For the text-containing cell, return its midpoint in [X, Y] coordinate format. 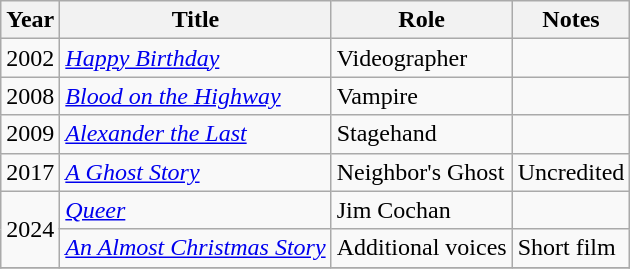
A Ghost Story [196, 172]
Role [422, 20]
2008 [30, 96]
An Almost Christmas Story [196, 248]
Happy Birthday [196, 58]
Videographer [422, 58]
2017 [30, 172]
2024 [30, 229]
Uncredited [571, 172]
Alexander the Last [196, 134]
Title [196, 20]
Year [30, 20]
Neighbor's Ghost [422, 172]
Blood on the Highway [196, 96]
2009 [30, 134]
Notes [571, 20]
Short film [571, 248]
Queer [196, 210]
Stagehand [422, 134]
2002 [30, 58]
Jim Cochan [422, 210]
Vampire [422, 96]
Additional voices [422, 248]
